Provide the [X, Y] coordinate of the cell's center where the given text is located.  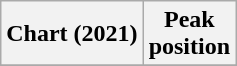
Chart (2021) [72, 34]
Peakposition [189, 34]
